For the text-containing cell, return its midpoint in [X, Y] coordinate format. 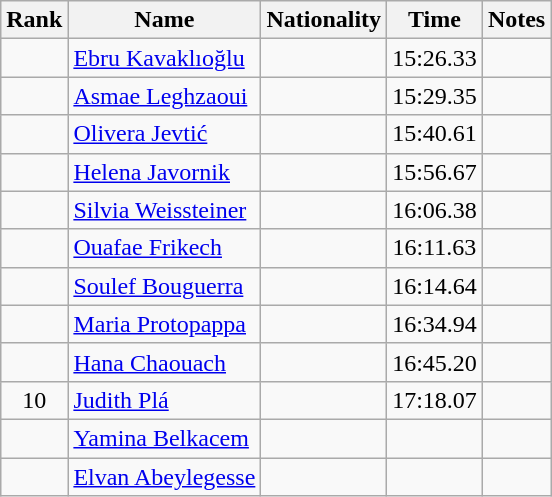
Ebru Kavaklıoğlu [164, 58]
Hana Chaouach [164, 362]
16:06.38 [435, 210]
15:26.33 [435, 58]
Olivera Jevtić [164, 134]
Silvia Weissteiner [164, 210]
Yamina Belkacem [164, 438]
Time [435, 20]
16:45.20 [435, 362]
16:11.63 [435, 248]
17:18.07 [435, 400]
Judith Plá [164, 400]
15:29.35 [435, 96]
16:34.94 [435, 324]
Helena Javornik [164, 172]
10 [34, 400]
Asmae Leghzaoui [164, 96]
15:56.67 [435, 172]
Elvan Abeylegesse [164, 477]
Rank [34, 20]
Notes [516, 20]
16:14.64 [435, 286]
Maria Protopappa [164, 324]
15:40.61 [435, 134]
Nationality [324, 20]
Ouafae Frikech [164, 248]
Name [164, 20]
Soulef Bouguerra [164, 286]
